Extract the [x, y] coordinate from the center of the cell holding the provided text.  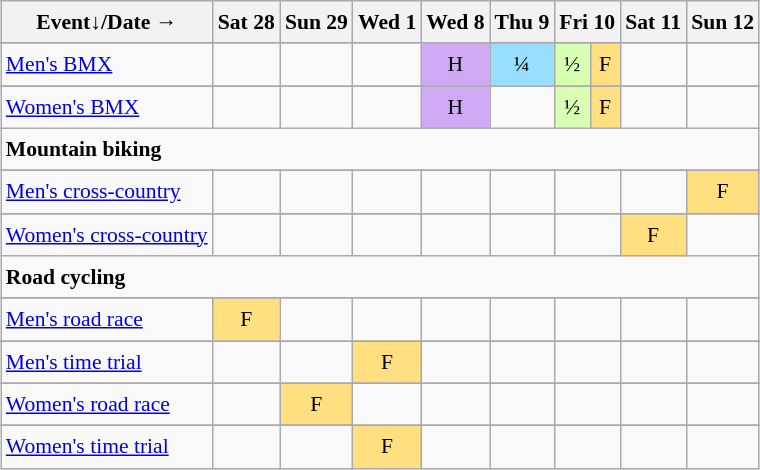
Women's road race [107, 404]
Thu 9 [522, 22]
Sat 28 [246, 22]
Men's road race [107, 320]
Men's cross-country [107, 192]
Mountain biking [380, 150]
Women's time trial [107, 448]
Event↓/Date → [107, 22]
Men's time trial [107, 362]
Wed 1 [387, 22]
Fri 10 [587, 22]
Sun 12 [722, 22]
Women's BMX [107, 108]
Women's cross-country [107, 234]
Men's BMX [107, 64]
¼ [522, 64]
Sun 29 [316, 22]
Wed 8 [455, 22]
Road cycling [380, 278]
Sat 11 [653, 22]
